Return (x, y) of the center of cell containing provided text 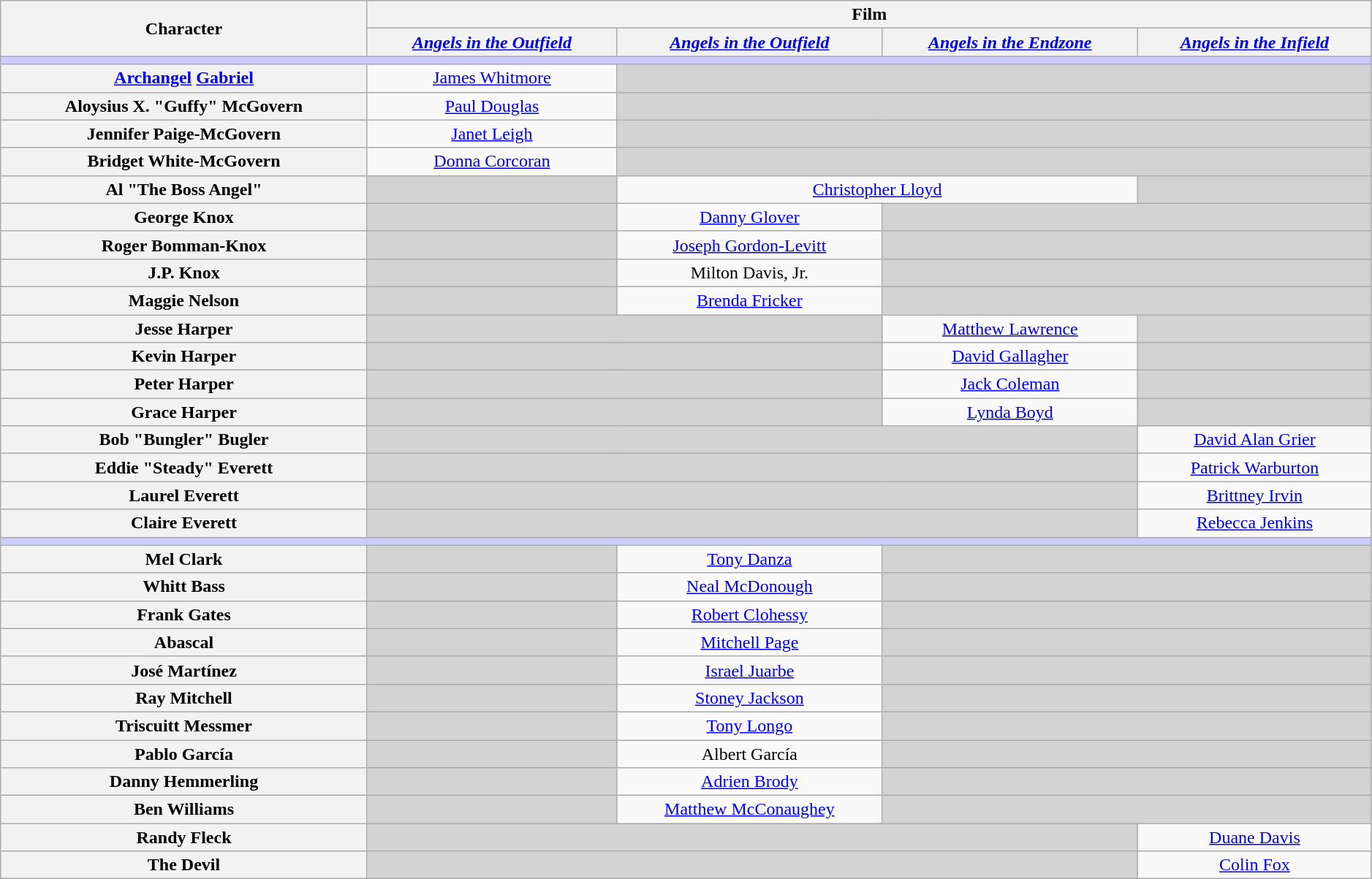
Albert García (750, 753)
Tony Longo (750, 726)
Matthew McConaughey (750, 810)
Character (184, 28)
Peter Harper (184, 384)
Pablo García (184, 753)
Tony Danza (750, 559)
The Devil (184, 865)
Roger Bomman-Knox (184, 245)
Janet Leigh (492, 134)
Brittney Irvin (1255, 495)
Rebecca Jenkins (1255, 523)
Patrick Warburton (1255, 468)
Frank Gates (184, 614)
Milton Davis, Jr. (750, 273)
Bob "Bungler" Bugler (184, 440)
Ben Williams (184, 810)
Mel Clark (184, 559)
George Knox (184, 217)
Laurel Everett (184, 495)
Neal McDonough (750, 587)
Lynda Boyd (1010, 412)
Triscuitt Messmer (184, 726)
Joseph Gordon-Levitt (750, 245)
James Whitmore (492, 78)
Danny Glover (750, 217)
José Martínez (184, 670)
Grace Harper (184, 412)
Israel Juarbe (750, 670)
Claire Everett (184, 523)
Paul Douglas (492, 106)
David Alan Grier (1255, 440)
Colin Fox (1255, 865)
Brenda Fricker (750, 300)
Jack Coleman (1010, 384)
Bridget White-McGovern (184, 161)
Abascal (184, 642)
Robert Clohessy (750, 614)
David Gallagher (1010, 357)
Christopher Lloyd (877, 189)
Ray Mitchell (184, 698)
Maggie Nelson (184, 300)
Adrien Brody (750, 782)
Jennifer Paige-McGovern (184, 134)
Stoney Jackson (750, 698)
Archangel Gabriel (184, 78)
Jesse Harper (184, 328)
Donna Corcoran (492, 161)
Duane Davis (1255, 837)
Danny Hemmerling (184, 782)
Aloysius X. "Guffy" McGovern (184, 106)
Eddie "Steady" Everett (184, 468)
Angels in the Endzone (1010, 42)
Randy Fleck (184, 837)
Mitchell Page (750, 642)
Angels in the Infield (1255, 42)
Whitt Bass (184, 587)
Film (869, 15)
Kevin Harper (184, 357)
J.P. Knox (184, 273)
Matthew Lawrence (1010, 328)
Al "The Boss Angel" (184, 189)
